Return (X, Y) of the center of cell containing provided text 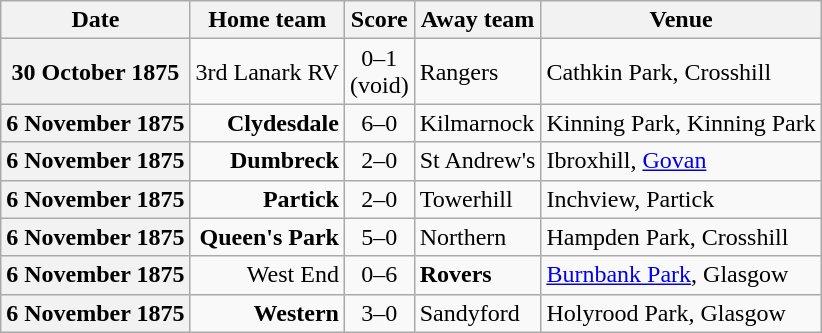
Western (267, 313)
Dumbreck (267, 161)
3–0 (379, 313)
Towerhill (478, 199)
Kilmarnock (478, 123)
0–1(void) (379, 72)
5–0 (379, 237)
Queen's Park (267, 237)
Away team (478, 20)
30 October 1875 (96, 72)
6–0 (379, 123)
Northern (478, 237)
Score (379, 20)
Venue (681, 20)
Cathkin Park, Crosshill (681, 72)
Partick (267, 199)
Rangers (478, 72)
Date (96, 20)
Rovers (478, 275)
Ibroxhill, Govan (681, 161)
Burnbank Park, Glasgow (681, 275)
Home team (267, 20)
Kinning Park, Kinning Park (681, 123)
Inchview, Partick (681, 199)
3rd Lanark RV (267, 72)
Holyrood Park, Glasgow (681, 313)
Sandyford (478, 313)
St Andrew's (478, 161)
West End (267, 275)
0–6 (379, 275)
Clydesdale (267, 123)
Hampden Park, Crosshill (681, 237)
